Detect which cell encompasses the target text, then output its [x, y] center coordinate. 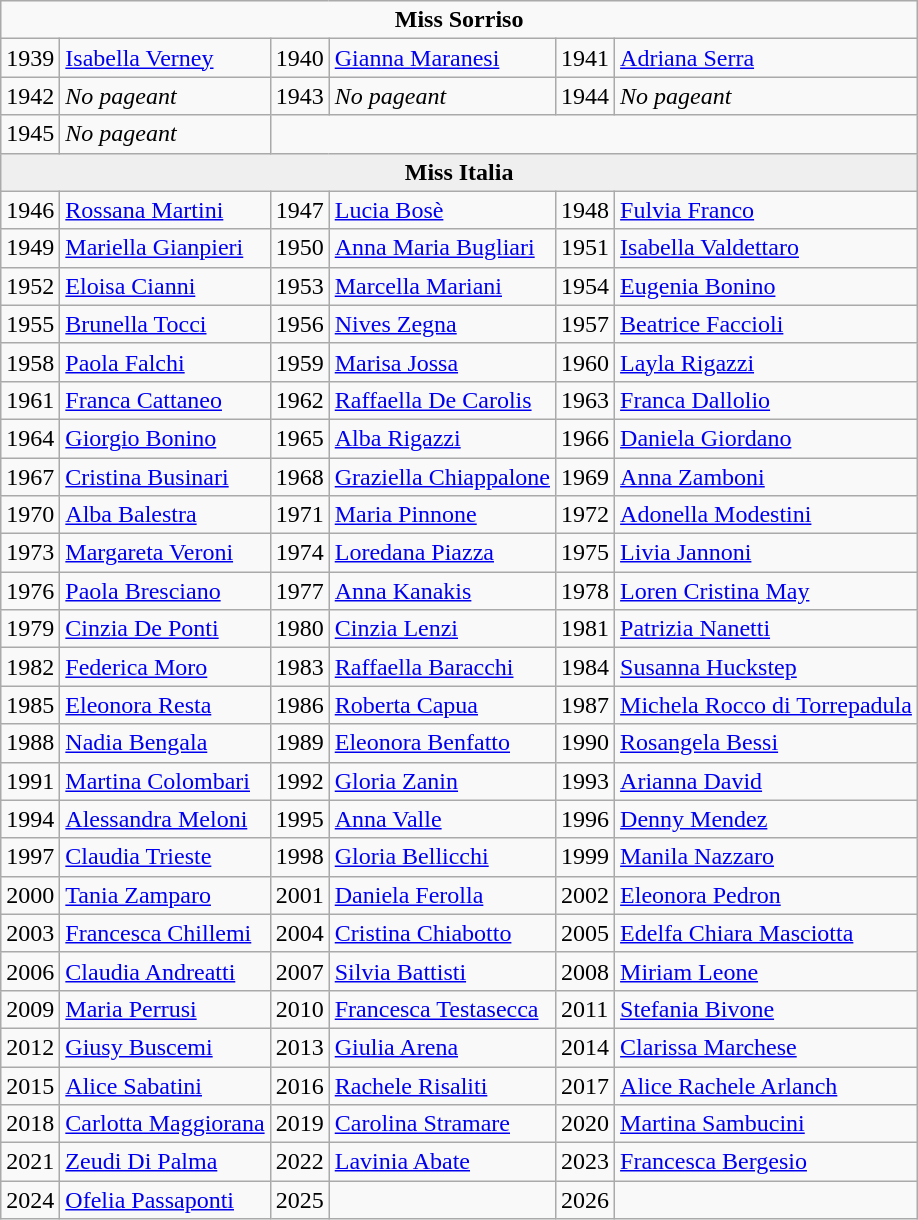
Paola Bresciano [165, 591]
1987 [586, 705]
2024 [30, 1200]
2012 [30, 1047]
Carolina Stramare [442, 1124]
1996 [586, 819]
1951 [586, 248]
Alice Sabatini [165, 1085]
Nives Zegna [442, 324]
1977 [300, 591]
Marisa Jossa [442, 362]
Franca Cattaneo [165, 400]
Martina Colombari [165, 781]
1948 [586, 210]
Susanna Huckstep [766, 667]
Denny Mendez [766, 819]
1989 [300, 743]
1961 [30, 400]
1999 [586, 857]
Ofelia Passaponti [165, 1200]
1997 [30, 857]
Isabella Valdettaro [766, 248]
2023 [586, 1162]
1945 [30, 134]
Graziella Chiappalone [442, 477]
Loredana Piazza [442, 553]
1941 [586, 58]
1983 [300, 667]
Mariella Gianpieri [165, 248]
Arianna David [766, 781]
2017 [586, 1085]
1942 [30, 96]
Raffaella Baracchi [442, 667]
Beatrice Faccioli [766, 324]
1967 [30, 477]
1994 [30, 819]
Cinzia De Ponti [165, 629]
1962 [300, 400]
Tania Zamparo [165, 895]
1976 [30, 591]
Fulvia Franco [766, 210]
1947 [300, 210]
Franca Dallolio [766, 400]
Loren Cristina May [766, 591]
Cristina Businari [165, 477]
1963 [586, 400]
Daniela Ferolla [442, 895]
1955 [30, 324]
1970 [30, 515]
Roberta Capua [442, 705]
1959 [300, 362]
Isabella Verney [165, 58]
Alba Balestra [165, 515]
1950 [300, 248]
Rachele Risaliti [442, 1085]
2003 [30, 933]
Miss Italia [460, 172]
Anna Kanakis [442, 591]
1998 [300, 857]
Eleonora Benfatto [442, 743]
2019 [300, 1124]
2005 [586, 933]
Gloria Zanin [442, 781]
Patrizia Nanetti [766, 629]
Miss Sorriso [460, 20]
Eleonora Resta [165, 705]
2015 [30, 1085]
1972 [586, 515]
2014 [586, 1047]
1954 [586, 286]
Francesca Testasecca [442, 1009]
1966 [586, 438]
1973 [30, 553]
Giorgio Bonino [165, 438]
Layla Rigazzi [766, 362]
Alice Rachele Arlanch [766, 1085]
2007 [300, 971]
Federica Moro [165, 667]
Anna Maria Bugliari [442, 248]
Giulia Arena [442, 1047]
1985 [30, 705]
2016 [300, 1085]
2006 [30, 971]
Eugenia Bonino [766, 286]
2011 [586, 1009]
1992 [300, 781]
1995 [300, 819]
Cinzia Lenzi [442, 629]
2009 [30, 1009]
Alba Rigazzi [442, 438]
1990 [586, 743]
Carlotta Maggiorana [165, 1124]
1974 [300, 553]
1991 [30, 781]
1944 [586, 96]
1958 [30, 362]
Stefania Bivone [766, 1009]
2022 [300, 1162]
Rossana Martini [165, 210]
1978 [586, 591]
Gloria Bellicchi [442, 857]
Livia Jannoni [766, 553]
1980 [300, 629]
Margareta Veroni [165, 553]
Raffaella De Carolis [442, 400]
Zeudi Di Palma [165, 1162]
1969 [586, 477]
1946 [30, 210]
Eleonora Pedron [766, 895]
2001 [300, 895]
2026 [586, 1200]
Martina Sambucini [766, 1124]
1968 [300, 477]
Michela Rocco di Torrepadula [766, 705]
Edelfa Chiara Masciotta [766, 933]
1953 [300, 286]
Anna Valle [442, 819]
Miriam Leone [766, 971]
Anna Zamboni [766, 477]
1956 [300, 324]
1986 [300, 705]
Manila Nazzaro [766, 857]
1965 [300, 438]
1988 [30, 743]
1982 [30, 667]
Silvia Battisti [442, 971]
Adonella Modestini [766, 515]
Rosangela Bessi [766, 743]
1939 [30, 58]
Paola Falchi [165, 362]
2020 [586, 1124]
1943 [300, 96]
1957 [586, 324]
1964 [30, 438]
1940 [300, 58]
2010 [300, 1009]
2025 [300, 1200]
Clarissa Marchese [766, 1047]
Brunella Tocci [165, 324]
Claudia Andreatti [165, 971]
Maria Pinnone [442, 515]
Eloisa Cianni [165, 286]
Lucia Bosè [442, 210]
Lavinia Abate [442, 1162]
Marcella Mariani [442, 286]
2000 [30, 895]
2013 [300, 1047]
2018 [30, 1124]
Nadia Bengala [165, 743]
Claudia Trieste [165, 857]
1975 [586, 553]
2002 [586, 895]
Francesca Chillemi [165, 933]
Alessandra Meloni [165, 819]
2021 [30, 1162]
1949 [30, 248]
1993 [586, 781]
Cristina Chiabotto [442, 933]
1952 [30, 286]
1971 [300, 515]
Daniela Giordano [766, 438]
1984 [586, 667]
Maria Perrusi [165, 1009]
2008 [586, 971]
1960 [586, 362]
Francesca Bergesio [766, 1162]
1979 [30, 629]
Giusy Buscemi [165, 1047]
2004 [300, 933]
Gianna Maranesi [442, 58]
Adriana Serra [766, 58]
1981 [586, 629]
